Detect which cell encompasses the target text, then output its [x, y] center coordinate. 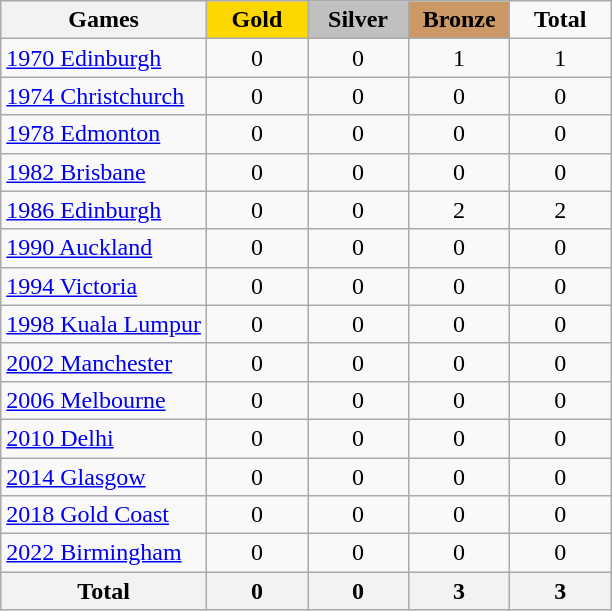
Silver [358, 20]
Bronze [460, 20]
2014 Glasgow [104, 477]
2022 Birmingham [104, 553]
2018 Gold Coast [104, 515]
1974 Christchurch [104, 96]
2006 Melbourne [104, 400]
1986 Edinburgh [104, 210]
1990 Auckland [104, 248]
Games [104, 20]
2010 Delhi [104, 438]
1994 Victoria [104, 286]
1982 Brisbane [104, 172]
1978 Edmonton [104, 134]
Gold [256, 20]
1970 Edinburgh [104, 58]
1998 Kuala Lumpur [104, 324]
2002 Manchester [104, 362]
